Return (X, Y) of the center of cell containing provided text 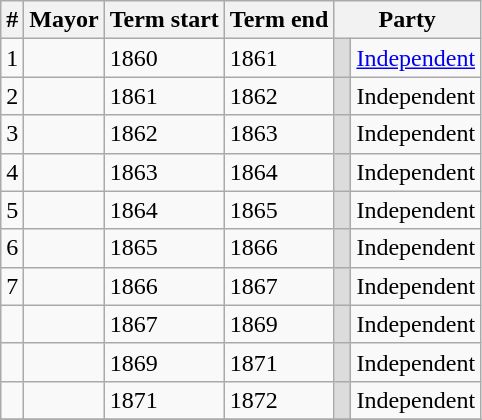
4 (12, 172)
1 (12, 58)
# (12, 20)
Term start (164, 20)
Mayor (64, 20)
2 (12, 96)
1872 (279, 400)
Party (408, 20)
7 (12, 286)
1860 (164, 58)
5 (12, 210)
3 (12, 134)
Term end (279, 20)
6 (12, 248)
